Output the [x, y] coordinate of the center of the cell containing the given text.  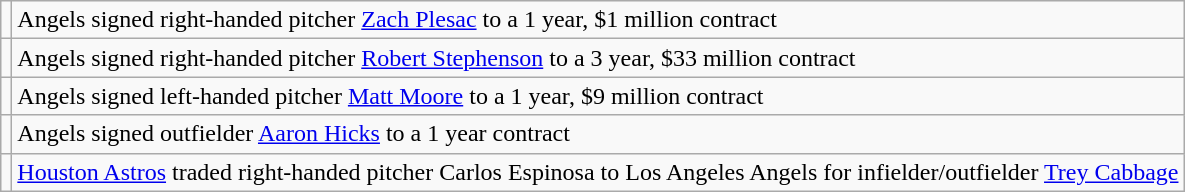
Angels signed left-handed pitcher Matt Moore to a 1 year, $9 million contract [598, 96]
Houston Astros traded right-handed pitcher Carlos Espinosa to Los Angeles Angels for infielder/outfielder Trey Cabbage [598, 172]
Angels signed right-handed pitcher Zach Plesac to a 1 year, $1 million contract [598, 20]
Angels signed outfielder Aaron Hicks to a 1 year contract [598, 134]
Angels signed right-handed pitcher Robert Stephenson to a 3 year, $33 million contract [598, 58]
